Pinpoint the cell where the given text exists, returning its [X, Y] midpoint coordinate. 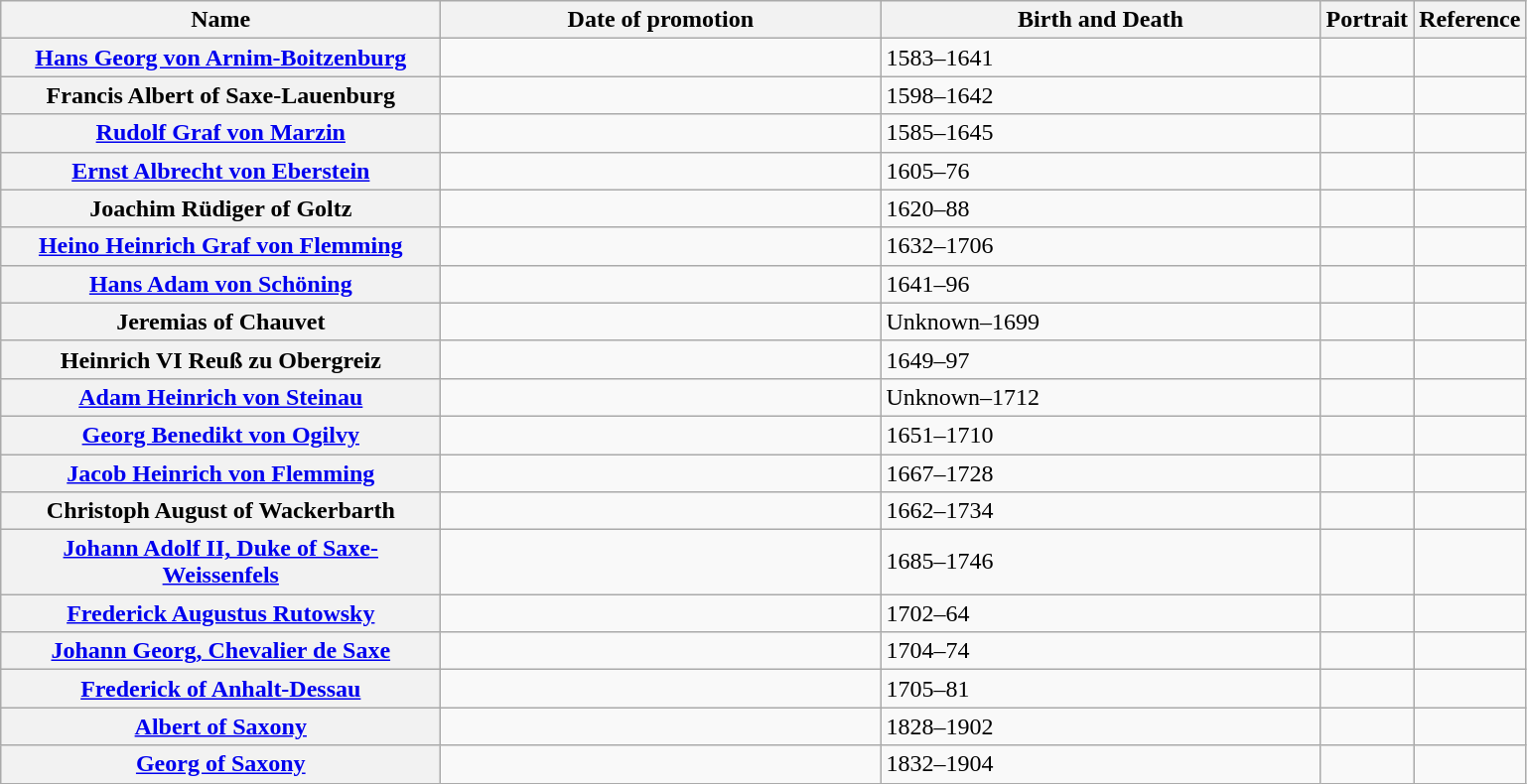
Adam Heinrich von Steinau [220, 397]
1620–88 [1100, 208]
Francis Albert of Saxe-Lauenburg [220, 95]
Birth and Death [1100, 20]
Hans Georg von Arnim-Boitzenburg [220, 58]
Johann Georg, Chevalier de Saxe [220, 651]
Joachim Rüdiger of Goltz [220, 208]
Reference [1469, 20]
Frederick Augustus Rutowsky [220, 613]
Albert of Saxony [220, 726]
1662–1734 [1100, 511]
Jeremias of Chauvet [220, 322]
Rudolf Graf von Marzin [220, 133]
1641–96 [1100, 284]
1651–1710 [1100, 435]
Heino Heinrich Graf von Flemming [220, 246]
Jacob Heinrich von Flemming [220, 473]
Georg Benedikt von Ogilvy [220, 435]
Portrait [1367, 20]
1832–1904 [1100, 764]
1704–74 [1100, 651]
1605–76 [1100, 171]
Name [220, 20]
Frederick of Anhalt-Dessau [220, 689]
1702–64 [1100, 613]
1685–1746 [1100, 562]
Georg of Saxony [220, 764]
1667–1728 [1100, 473]
Unknown–1699 [1100, 322]
1828–1902 [1100, 726]
Christoph August of Wackerbarth [220, 511]
1583–1641 [1100, 58]
1585–1645 [1100, 133]
1649–97 [1100, 359]
1705–81 [1100, 689]
Heinrich VI Reuß zu Obergreiz [220, 359]
Johann Adolf II, Duke of Saxe-Weissenfels [220, 562]
Hans Adam von Schöning [220, 284]
1598–1642 [1100, 95]
Unknown–1712 [1100, 397]
Date of promotion [661, 20]
Ernst Albrecht von Eberstein [220, 171]
1632–1706 [1100, 246]
